Determine the (x, y) coordinate at the center of the cell enclosing the given text.  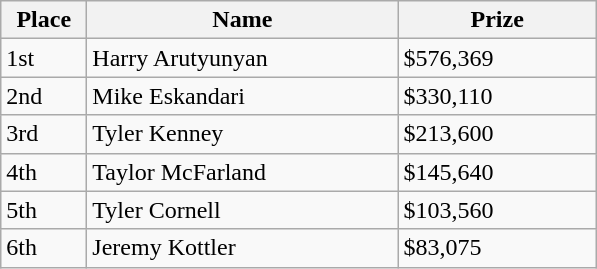
$103,560 (498, 210)
2nd (44, 96)
1st (44, 58)
Place (44, 20)
Mike Eskandari (242, 96)
6th (44, 248)
$576,369 (498, 58)
Name (242, 20)
Jeremy Kottler (242, 248)
Tyler Cornell (242, 210)
Tyler Kenney (242, 134)
$145,640 (498, 172)
3rd (44, 134)
Taylor McFarland (242, 172)
$213,600 (498, 134)
$83,075 (498, 248)
4th (44, 172)
$330,110 (498, 96)
5th (44, 210)
Harry Arutyunyan (242, 58)
Prize (498, 20)
